Capture the cell that displays the provided text and extract its [X, Y] central coordinate. 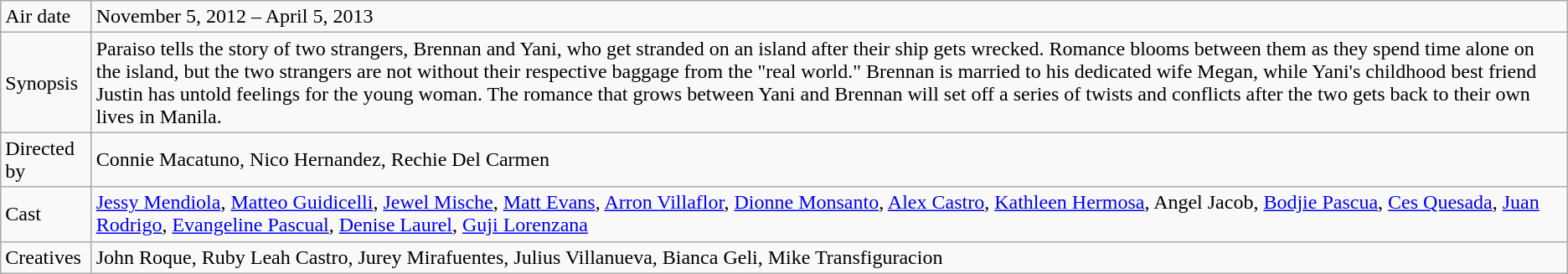
Synopsis [46, 82]
John Roque, Ruby Leah Castro, Jurey Mirafuentes, Julius Villanueva, Bianca Geli, Mike Transfiguracion [829, 257]
November 5, 2012 – April 5, 2013 [829, 17]
Directed by [46, 159]
Cast [46, 215]
Creatives [46, 257]
Air date [46, 17]
Connie Macatuno, Nico Hernandez, Rechie Del Carmen [829, 159]
